Detect which cell encompasses the target text, then output its (x, y) center coordinate. 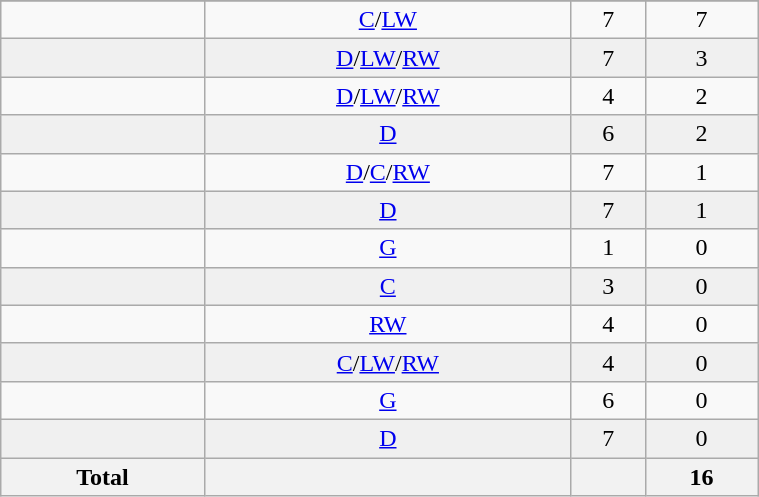
Total (103, 477)
C/LW (388, 20)
16 (701, 477)
C/LW/RW (388, 362)
RW (388, 324)
D/C/RW (388, 172)
C (388, 286)
